Capture the cell that displays the provided text and extract its (x, y) central coordinate. 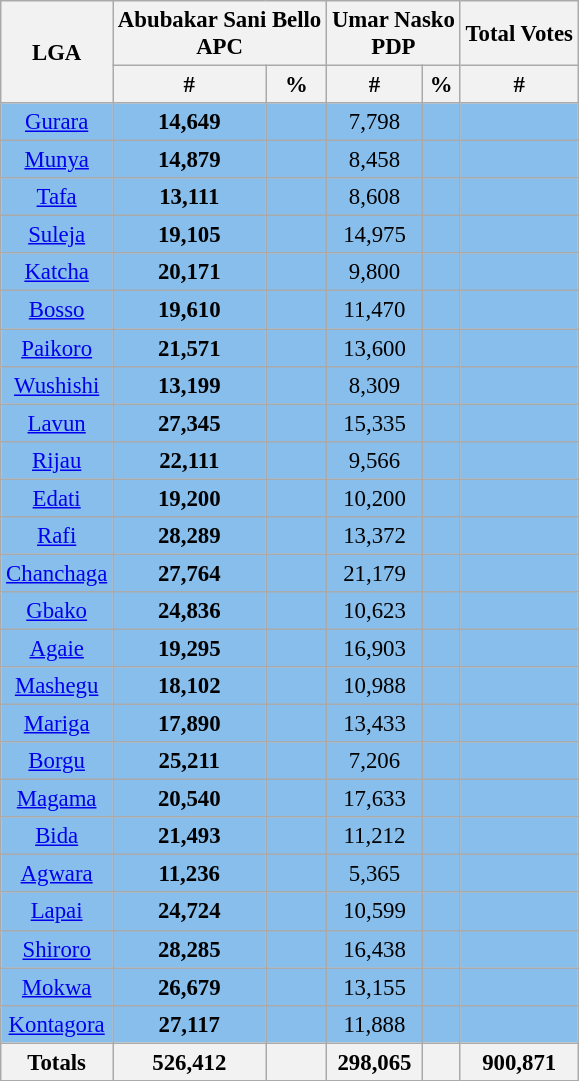
10,599 (375, 912)
Kontagora (57, 1024)
14,649 (190, 122)
298,065 (375, 1062)
Mashegu (57, 686)
Totals (57, 1062)
27,117 (190, 1024)
19,610 (190, 310)
Lapai (57, 912)
18,102 (190, 686)
28,289 (190, 536)
24,724 (190, 912)
11,888 (375, 1024)
Bida (57, 836)
Suleja (57, 235)
13,433 (375, 724)
21,493 (190, 836)
LGA (57, 52)
13,372 (375, 536)
Edati (57, 498)
Borgu (57, 761)
11,236 (190, 874)
27,764 (190, 573)
24,836 (190, 611)
26,679 (190, 987)
Chanchaga (57, 573)
20,171 (190, 273)
8,458 (375, 160)
11,212 (375, 836)
9,566 (375, 460)
Agwara (57, 874)
526,412 (190, 1062)
28,285 (190, 949)
Abubakar Sani BelloAPC (220, 34)
17,890 (190, 724)
9,800 (375, 273)
Bosso (57, 310)
900,871 (519, 1062)
Lavun (57, 423)
21,571 (190, 348)
Magama (57, 799)
21,179 (375, 573)
16,903 (375, 648)
14,879 (190, 160)
Rafi (57, 536)
8,309 (375, 385)
19,295 (190, 648)
Mariga (57, 724)
13,155 (375, 987)
Agaie (57, 648)
11,470 (375, 310)
17,633 (375, 799)
8,608 (375, 197)
Gurara (57, 122)
5,365 (375, 874)
19,200 (190, 498)
13,199 (190, 385)
7,798 (375, 122)
Wushishi (57, 385)
20,540 (190, 799)
16,438 (375, 949)
Total Votes (519, 34)
13,111 (190, 197)
15,335 (375, 423)
25,211 (190, 761)
22,111 (190, 460)
Umar NaskoPDP (394, 34)
Munya (57, 160)
Gbako (57, 611)
Shiroro (57, 949)
Rijau (57, 460)
27,345 (190, 423)
19,105 (190, 235)
Tafa (57, 197)
10,623 (375, 611)
10,200 (375, 498)
10,988 (375, 686)
Katcha (57, 273)
Mokwa (57, 987)
13,600 (375, 348)
14,975 (375, 235)
Paikoro (57, 348)
7,206 (375, 761)
